Locate the cell with the specified text and output its (x, y) center coordinate. 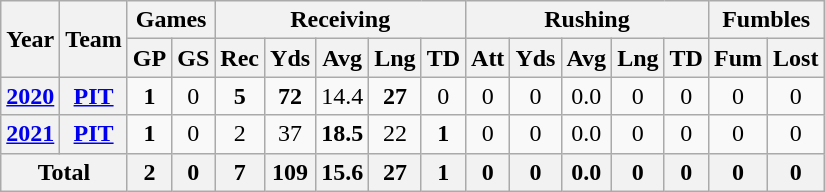
Fumbles (766, 20)
22 (395, 134)
Total (64, 172)
Att (488, 58)
37 (290, 134)
2020 (30, 96)
Rushing (588, 20)
109 (290, 172)
GS (194, 58)
7 (240, 172)
GP (149, 58)
Year (30, 39)
Rec (240, 58)
2021 (30, 134)
15.6 (342, 172)
14.4 (342, 96)
5 (240, 96)
Team (94, 39)
Games (170, 20)
72 (290, 96)
Receiving (340, 20)
18.5 (342, 134)
Fum (738, 58)
Lost (796, 58)
